Identify which cell holds the provided text, then report its (X, Y) central coordinate. 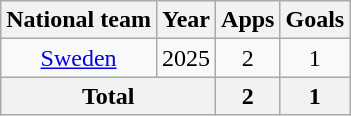
Total (108, 96)
Goals (315, 20)
2025 (186, 58)
Apps (248, 20)
National team (79, 20)
Year (186, 20)
Sweden (79, 58)
